Extract the [x, y] coordinate from the center of the cell holding the provided text.  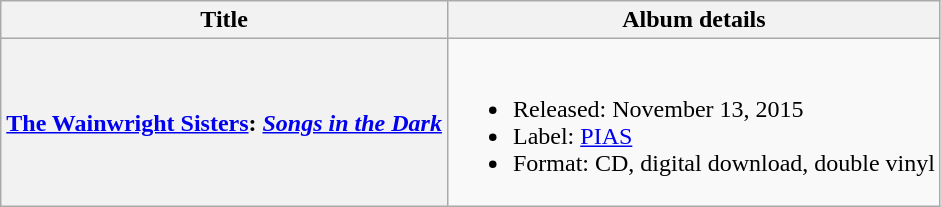
The Wainwright Sisters: Songs in the Dark [224, 122]
Album details [694, 20]
Released: November 13, 2015Label: PIASFormat: CD, digital download, double vinyl [694, 122]
Title [224, 20]
